Detect which cell encompasses the target text, then output its [x, y] center coordinate. 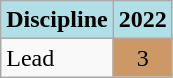
Lead [57, 58]
Discipline [57, 20]
2022 [142, 20]
3 [142, 58]
